Detect which cell encompasses the target text, then output its (X, Y) center coordinate. 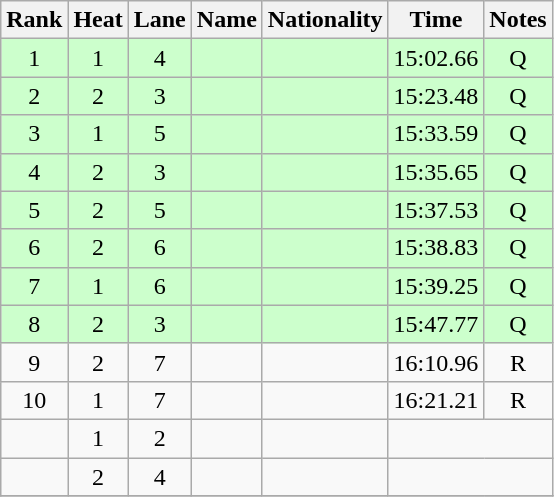
15:33.59 (436, 134)
15:02.66 (436, 58)
15:35.65 (436, 172)
Rank (34, 20)
8 (34, 324)
15:23.48 (436, 96)
Heat (98, 20)
Nationality (325, 20)
Lane (160, 20)
9 (34, 362)
15:38.83 (436, 248)
Time (436, 20)
15:39.25 (436, 286)
Notes (518, 20)
15:47.77 (436, 324)
10 (34, 400)
Name (226, 20)
15:37.53 (436, 210)
16:10.96 (436, 362)
16:21.21 (436, 400)
